Locate the cell with the specified text and output its [X, Y] center coordinate. 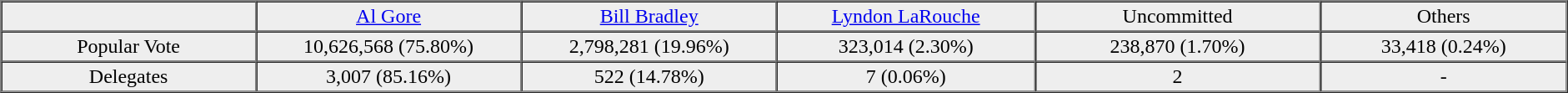
323,014 (2.30%) [905, 47]
Lyndon LaRouche [905, 17]
3,007 (85.16%) [388, 77]
522 (14.78%) [649, 77]
10,626,568 (75.80%) [388, 47]
Others [1444, 17]
33,418 (0.24%) [1444, 47]
2 [1177, 77]
Popular Vote [128, 47]
Bill Bradley [649, 17]
Uncommitted [1177, 17]
2,798,281 (19.96%) [649, 47]
7 (0.06%) [905, 77]
Al Gore [388, 17]
- [1444, 77]
Delegates [128, 77]
238,870 (1.70%) [1177, 47]
